Pinpoint the cell where the given text exists, returning its (X, Y) midpoint coordinate. 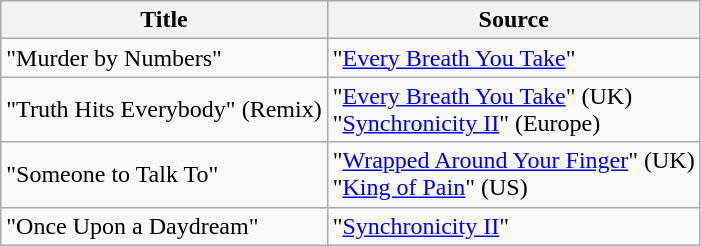
"Wrapped Around Your Finger" (UK) "King of Pain" (US) (514, 174)
"Truth Hits Everybody" (Remix) (164, 110)
"Someone to Talk To" (164, 174)
"Every Breath You Take" (UK) "Synchronicity II" (Europe) (514, 110)
Source (514, 20)
Title (164, 20)
"Every Breath You Take" (514, 58)
"Murder by Numbers" (164, 58)
"Synchronicity II" (514, 226)
"Once Upon a Daydream" (164, 226)
